Identify which cell holds the provided text, then report its (x, y) central coordinate. 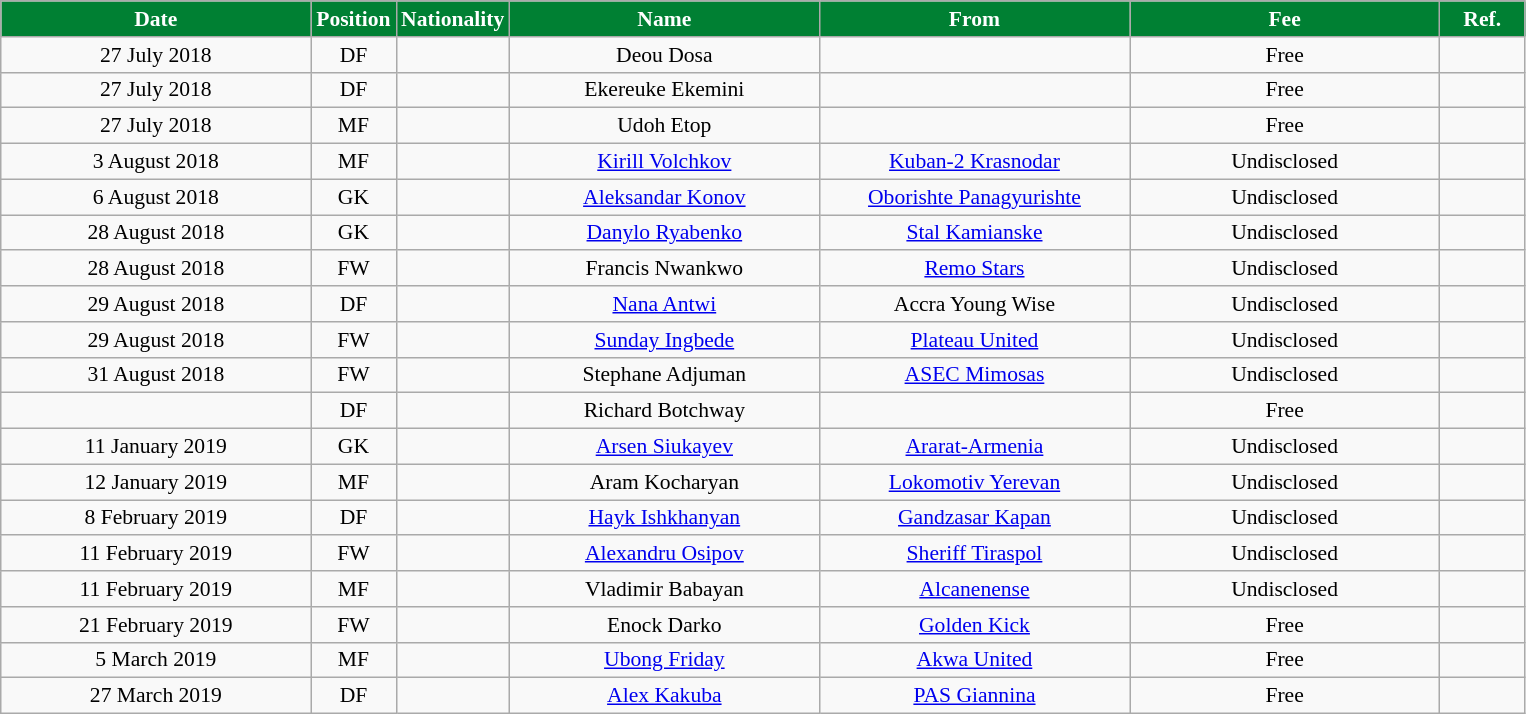
Ararat-Armenia (974, 447)
31 August 2018 (156, 375)
Nana Antwi (664, 304)
Nationality (452, 19)
Aleksandar Konov (664, 197)
Ref. (1482, 19)
Remo Stars (974, 269)
From (974, 19)
Akwa United (974, 660)
Plateau United (974, 340)
Francis Nwankwo (664, 269)
21 February 2019 (156, 625)
Deou Dosa (664, 55)
12 January 2019 (156, 482)
Kuban-2 Krasnodar (974, 162)
Alexandru Osipov (664, 554)
Fee (1285, 19)
Lokomotiv Yerevan (974, 482)
Enock Darko (664, 625)
Kirill Volchkov (664, 162)
Golden Kick (974, 625)
Alex Kakuba (664, 696)
Udoh Etop (664, 126)
Stephane Adjuman (664, 375)
8 February 2019 (156, 518)
Stal Kamianske (974, 233)
11 January 2019 (156, 447)
Hayk Ishkhanyan (664, 518)
Danylo Ryabenko (664, 233)
Oborishte Panagyurishte (974, 197)
3 August 2018 (156, 162)
Aram Kocharyan (664, 482)
Gandzasar Kapan (974, 518)
Arsen Siukayev (664, 447)
Date (156, 19)
6 August 2018 (156, 197)
Sheriff Tiraspol (974, 554)
Ekereuke Ekemini (664, 90)
ASEC Mimosas (974, 375)
Accra Young Wise (974, 304)
Position (354, 19)
Alcanenense (974, 589)
Ubong Friday (664, 660)
PAS Giannina (974, 696)
5 March 2019 (156, 660)
Vladimir Babayan (664, 589)
Name (664, 19)
27 March 2019 (156, 696)
Richard Botchway (664, 411)
Sunday Ingbede (664, 340)
